Return the [x, y] coordinate for the center point of the cell that contains the specified text.  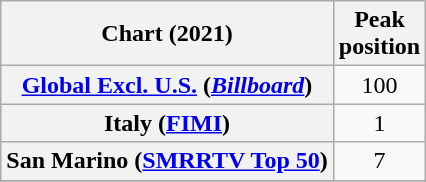
Italy (FIMI) [168, 123]
100 [379, 85]
7 [379, 161]
San Marino (SMRRTV Top 50) [168, 161]
1 [379, 123]
Global Excl. U.S. (Billboard) [168, 85]
Peakposition [379, 34]
Chart (2021) [168, 34]
